Return the [x, y] coordinate for the center point of the cell that contains the specified text.  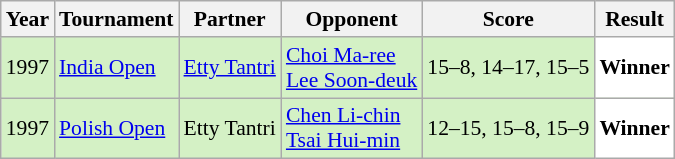
15–8, 14–17, 15–5 [508, 68]
India Open [116, 68]
Choi Ma-ree Lee Soon-deuk [352, 68]
Result [634, 19]
Opponent [352, 19]
Tournament [116, 19]
12–15, 15–8, 15–9 [508, 128]
Partner [230, 19]
Score [508, 19]
Year [28, 19]
Polish Open [116, 128]
Chen Li-chin Tsai Hui-min [352, 128]
